Detect which cell encompasses the target text, then output its [x, y] center coordinate. 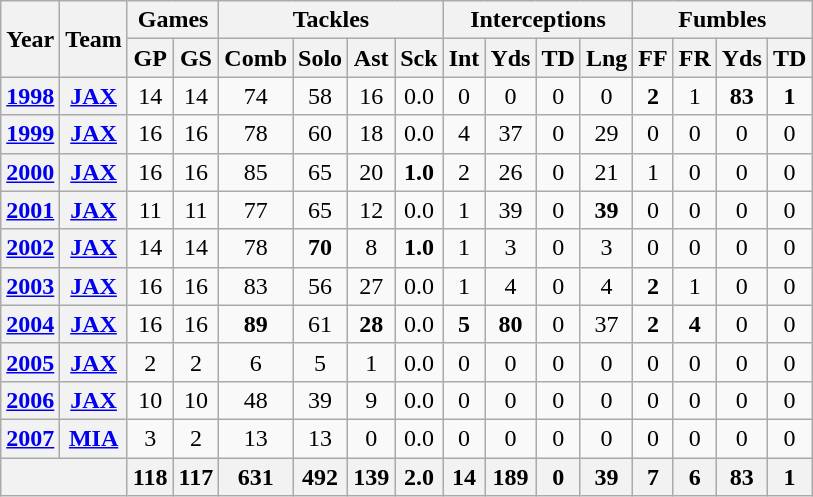
MIA [94, 438]
Ast [372, 58]
2001 [30, 210]
Fumbles [722, 20]
85 [256, 172]
FF [653, 58]
18 [372, 134]
9 [372, 400]
80 [510, 324]
77 [256, 210]
7 [653, 477]
2005 [30, 362]
Int [464, 58]
27 [372, 286]
Tackles [331, 20]
2006 [30, 400]
56 [320, 286]
2000 [30, 172]
Comb [256, 58]
FR [694, 58]
139 [372, 477]
GP [150, 58]
Games [173, 20]
12 [372, 210]
2007 [30, 438]
Lng [606, 58]
117 [196, 477]
48 [256, 400]
1999 [30, 134]
Year [30, 39]
89 [256, 324]
70 [320, 248]
631 [256, 477]
Interceptions [538, 20]
Team [94, 39]
61 [320, 324]
Solo [320, 58]
Sck [419, 58]
2002 [30, 248]
1998 [30, 96]
28 [372, 324]
58 [320, 96]
29 [606, 134]
60 [320, 134]
189 [510, 477]
8 [372, 248]
492 [320, 477]
GS [196, 58]
21 [606, 172]
26 [510, 172]
118 [150, 477]
74 [256, 96]
2.0 [419, 477]
20 [372, 172]
2003 [30, 286]
2004 [30, 324]
